Locate the cell with the specified text and output its [X, Y] center coordinate. 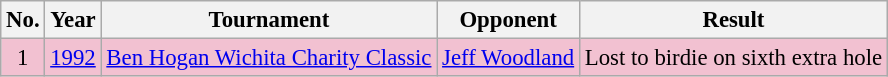
Lost to birdie on sixth extra hole [733, 58]
Year [73, 20]
Opponent [508, 20]
Result [733, 20]
Ben Hogan Wichita Charity Classic [269, 58]
Tournament [269, 20]
Jeff Woodland [508, 58]
1992 [73, 58]
1 [23, 58]
No. [23, 20]
